Determine the (x, y) coordinate at the center of the cell enclosing the given text.  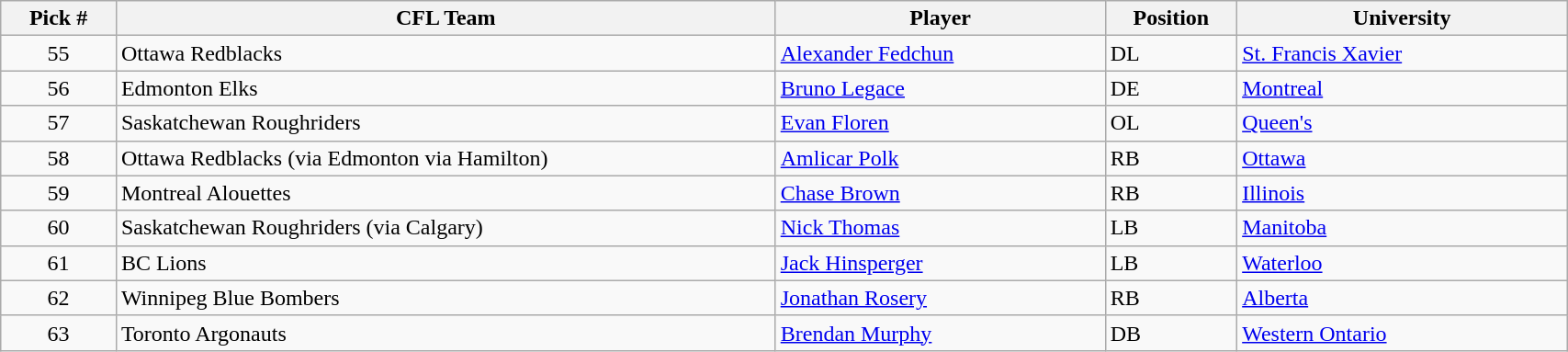
Pick # (59, 18)
Saskatchewan Roughriders (via Calgary) (446, 228)
Nick Thomas (941, 228)
University (1402, 18)
CFL Team (446, 18)
58 (59, 158)
DE (1171, 88)
57 (59, 123)
Waterloo (1402, 263)
Amlicar Polk (941, 158)
DB (1171, 333)
St. Francis Xavier (1402, 53)
Position (1171, 18)
Alberta (1402, 298)
Montreal Alouettes (446, 193)
Saskatchewan Roughriders (446, 123)
Brendan Murphy (941, 333)
Alexander Fedchun (941, 53)
59 (59, 193)
Evan Floren (941, 123)
61 (59, 263)
Ottawa (1402, 158)
DL (1171, 53)
Montreal (1402, 88)
Manitoba (1402, 228)
Illinois (1402, 193)
56 (59, 88)
Edmonton Elks (446, 88)
Player (941, 18)
BC Lions (446, 263)
OL (1171, 123)
63 (59, 333)
Ottawa Redblacks (via Edmonton via Hamilton) (446, 158)
Chase Brown (941, 193)
Queen's (1402, 123)
Ottawa Redblacks (446, 53)
Winnipeg Blue Bombers (446, 298)
Jack Hinsperger (941, 263)
62 (59, 298)
Jonathan Rosery (941, 298)
Western Ontario (1402, 333)
Bruno Legace (941, 88)
55 (59, 53)
60 (59, 228)
Toronto Argonauts (446, 333)
